Capture the cell that displays the provided text and extract its [x, y] central coordinate. 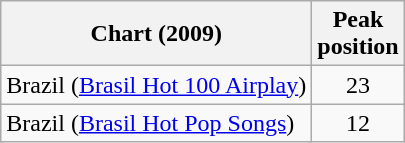
Chart (2009) [156, 34]
Brazil (Brasil Hot 100 Airplay) [156, 85]
23 [358, 85]
Peakposition [358, 34]
Brazil (Brasil Hot Pop Songs) [156, 123]
12 [358, 123]
